Scan for the cell matching the given text and deliver its [x, y] coordinate at center. 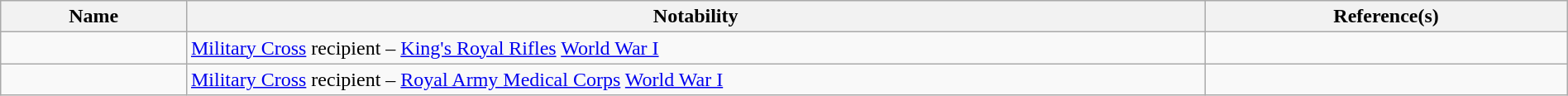
Military Cross recipient – King's Royal Rifles World War I [695, 48]
Reference(s) [1386, 17]
Name [94, 17]
Notability [695, 17]
Military Cross recipient – Royal Army Medical Corps World War I [695, 79]
